Pinpoint the cell where the given text exists, returning its (x, y) midpoint coordinate. 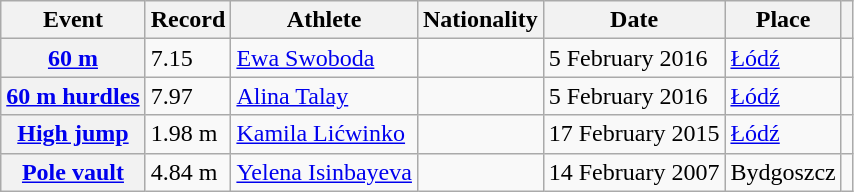
Alina Talay (324, 96)
Yelena Isinbayeva (324, 172)
14 February 2007 (634, 172)
60 m (73, 58)
Pole vault (73, 172)
1.98 m (188, 134)
Event (73, 20)
Nationality (480, 20)
60 m hurdles (73, 96)
Athlete (324, 20)
17 February 2015 (634, 134)
7.15 (188, 58)
Date (634, 20)
Place (783, 20)
7.97 (188, 96)
Ewa Swoboda (324, 58)
Bydgoszcz (783, 172)
High jump (73, 134)
Kamila Lićwinko (324, 134)
4.84 m (188, 172)
Record (188, 20)
